Return the [X, Y] coordinate for the center point of the cell that contains the specified text.  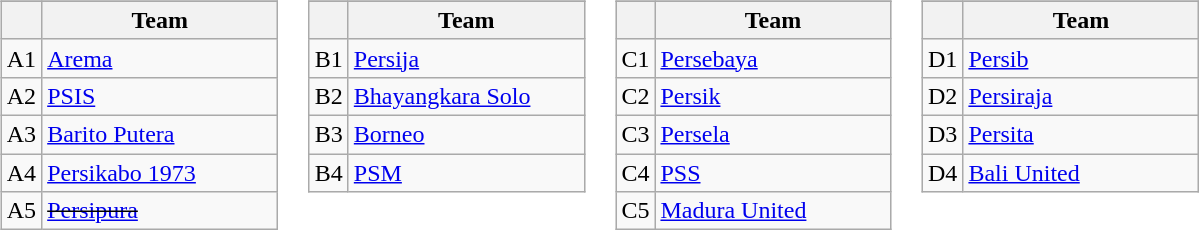
Persib [1081, 58]
A4 [21, 173]
Bhayangkara Solo [466, 96]
Persipura [160, 211]
Persikabo 1973 [160, 173]
Barito Putera [160, 134]
B2 [328, 96]
D4 [942, 173]
C1 [636, 58]
PSIS [160, 96]
Borneo [466, 134]
A5 [21, 211]
A3 [21, 134]
Bali United [1081, 173]
D2 [942, 96]
C2 [636, 96]
PSS [773, 173]
PSM [466, 173]
C4 [636, 173]
Arema [160, 58]
Persija [466, 58]
C5 [636, 211]
B3 [328, 134]
D3 [942, 134]
Persebaya [773, 58]
B4 [328, 173]
Persik [773, 96]
Persela [773, 134]
B1 [328, 58]
A2 [21, 96]
Madura United [773, 211]
C3 [636, 134]
Persiraja [1081, 96]
D1 [942, 58]
A1 [21, 58]
Persita [1081, 134]
